Return the (x, y) coordinate for the center point of the cell that contains the specified text.  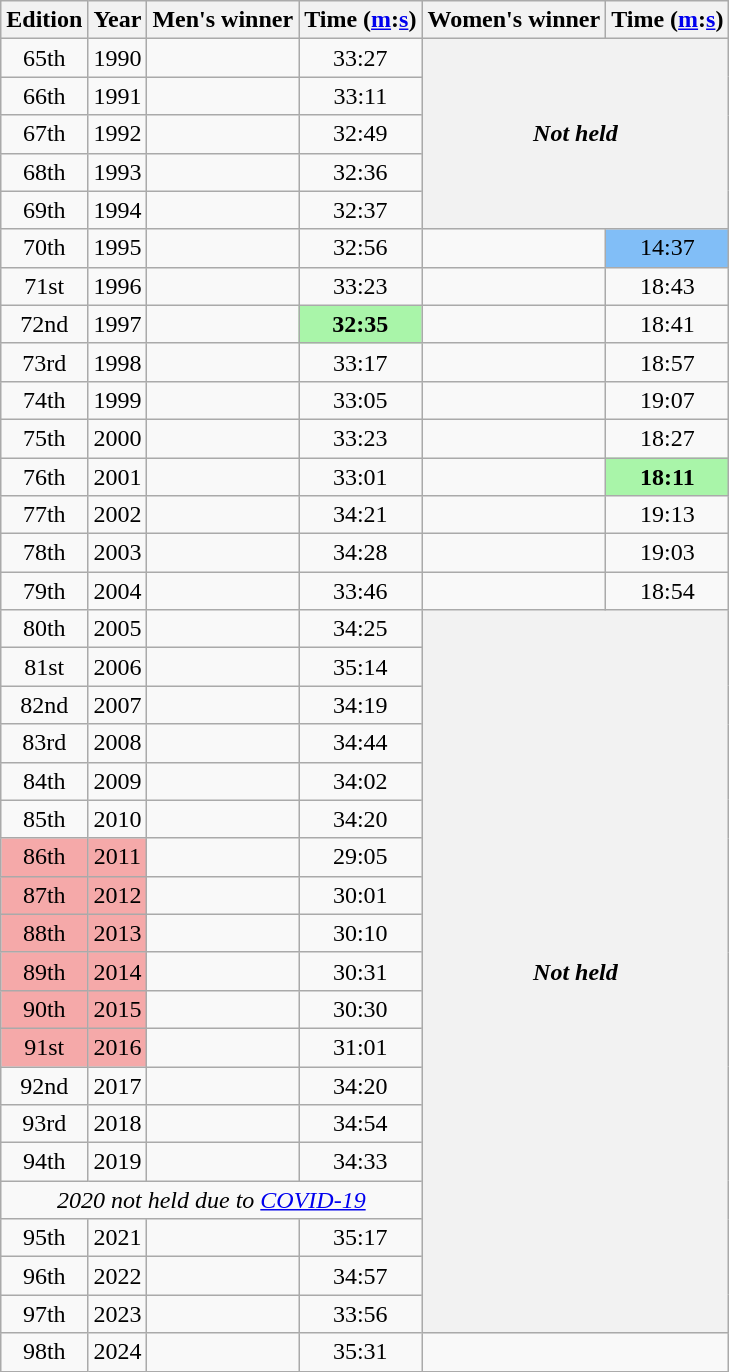
1993 (118, 172)
71st (44, 286)
1992 (118, 134)
2000 (118, 438)
66th (44, 96)
2001 (118, 477)
2021 (118, 1238)
95th (44, 1238)
30:31 (360, 971)
34:28 (360, 553)
84th (44, 781)
1990 (118, 58)
70th (44, 248)
35:17 (360, 1238)
2019 (118, 1162)
33:46 (360, 591)
33:05 (360, 400)
34:57 (360, 1276)
34:02 (360, 781)
30:10 (360, 933)
32:49 (360, 134)
89th (44, 971)
97th (44, 1314)
2003 (118, 553)
2005 (118, 629)
14:37 (668, 248)
19:03 (668, 553)
92nd (44, 1085)
94th (44, 1162)
Edition (44, 20)
18:27 (668, 438)
18:43 (668, 286)
1991 (118, 96)
34:54 (360, 1124)
30:30 (360, 1009)
33:11 (360, 96)
31:01 (360, 1047)
79th (44, 591)
2013 (118, 933)
86th (44, 857)
33:17 (360, 362)
2018 (118, 1124)
98th (44, 1352)
81st (44, 667)
85th (44, 819)
30:01 (360, 895)
19:13 (668, 515)
1998 (118, 362)
Men's winner (223, 20)
2006 (118, 667)
73rd (44, 362)
65th (44, 58)
34:21 (360, 515)
33:27 (360, 58)
2015 (118, 1009)
1996 (118, 286)
77th (44, 515)
91st (44, 1047)
32:36 (360, 172)
72nd (44, 324)
34:25 (360, 629)
Year (118, 20)
75th (44, 438)
2008 (118, 743)
2020 not held due to COVID-19 (212, 1200)
1995 (118, 248)
35:31 (360, 1352)
34:44 (360, 743)
93rd (44, 1124)
Women's winner (514, 20)
68th (44, 172)
2017 (118, 1085)
1997 (118, 324)
29:05 (360, 857)
76th (44, 477)
18:54 (668, 591)
67th (44, 134)
1999 (118, 400)
88th (44, 933)
96th (44, 1276)
2010 (118, 819)
83rd (44, 743)
34:33 (360, 1162)
32:37 (360, 210)
2014 (118, 971)
2024 (118, 1352)
80th (44, 629)
2016 (118, 1047)
87th (44, 895)
32:35 (360, 324)
2012 (118, 895)
18:41 (668, 324)
82nd (44, 705)
33:01 (360, 477)
2011 (118, 857)
2009 (118, 781)
33:56 (360, 1314)
1994 (118, 210)
18:57 (668, 362)
74th (44, 400)
2023 (118, 1314)
34:19 (360, 705)
18:11 (668, 477)
19:07 (668, 400)
32:56 (360, 248)
35:14 (360, 667)
2007 (118, 705)
2022 (118, 1276)
69th (44, 210)
90th (44, 1009)
2002 (118, 515)
2004 (118, 591)
78th (44, 553)
